Locate the cell with the specified text and output its (x, y) center coordinate. 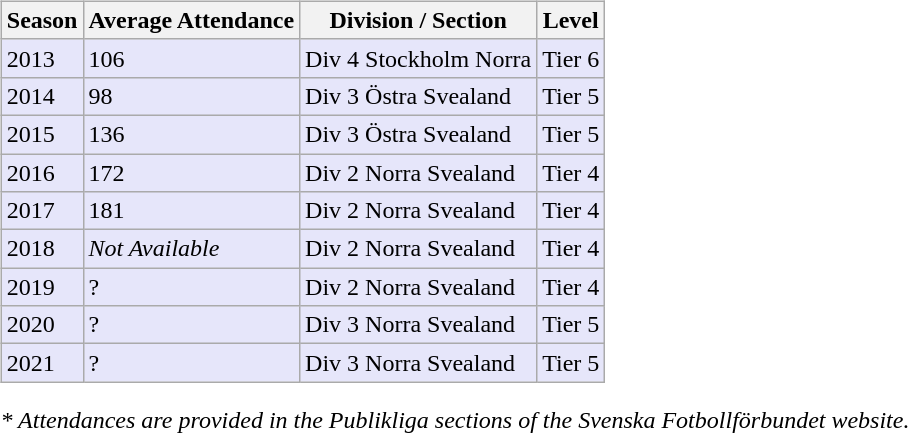
Season (42, 20)
2021 (42, 363)
2016 (42, 173)
2019 (42, 287)
Not Available (192, 249)
2014 (42, 96)
Tier 6 (571, 58)
2017 (42, 211)
172 (192, 173)
Level (571, 20)
98 (192, 96)
2015 (42, 134)
181 (192, 211)
Average Attendance (192, 20)
136 (192, 134)
106 (192, 58)
2018 (42, 249)
2013 (42, 58)
Div 4 Stockholm Norra (418, 58)
Division / Section (418, 20)
2020 (42, 325)
